Locate the cell with the specified text and output its (X, Y) center coordinate. 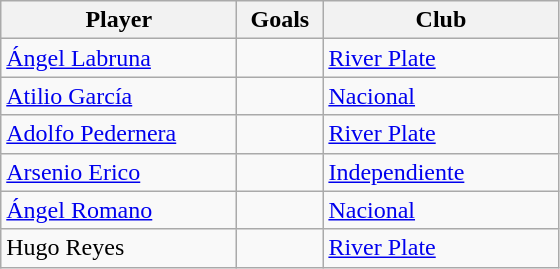
Independiente (441, 172)
Atilio García (119, 96)
Club (441, 20)
Arsenio Erico (119, 172)
Adolfo Pedernera (119, 134)
Goals (280, 20)
Ángel Labruna (119, 58)
Player (119, 20)
Hugo Reyes (119, 248)
Ángel Romano (119, 210)
